Detect which cell encompasses the target text, then output its [X, Y] center coordinate. 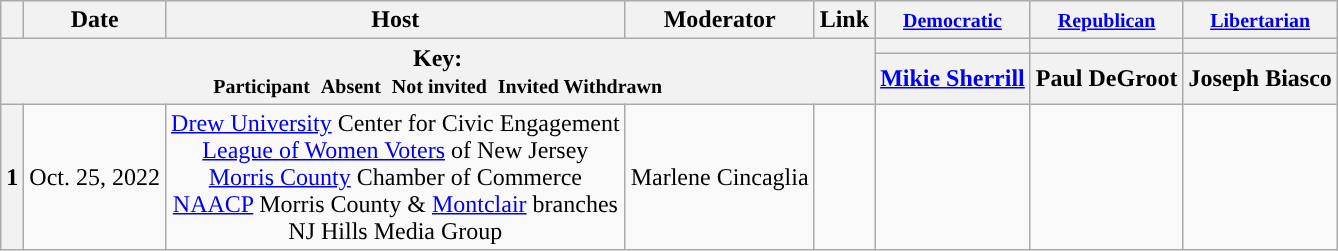
Marlene Cincaglia [720, 177]
Oct. 25, 2022 [95, 177]
Libertarian [1260, 20]
Link [844, 20]
Mikie Sherrill [953, 78]
Key: Participant Absent Not invited Invited Withdrawn [438, 72]
Moderator [720, 20]
Democratic [953, 20]
Host [396, 20]
Joseph Biasco [1260, 78]
Paul DeGroot [1106, 78]
Republican [1106, 20]
Date [95, 20]
1 [12, 177]
